Capture the cell that displays the provided text and extract its (X, Y) central coordinate. 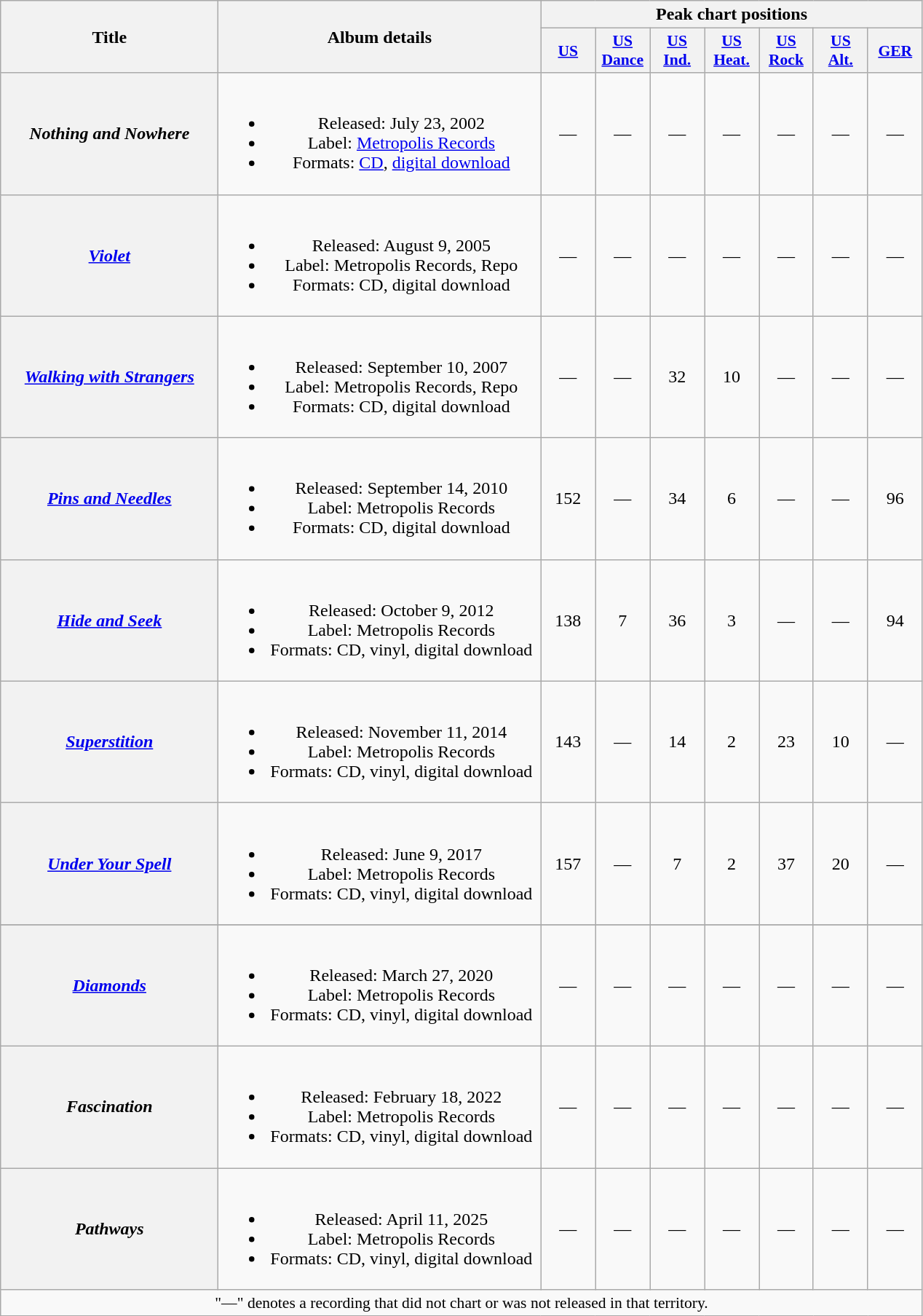
Hide and Seek (109, 620)
Album details (380, 36)
3 (732, 620)
Fascination (109, 1107)
Released: July 23, 2002Label: Metropolis RecordsFormats: CD, digital download (380, 134)
Released: August 9, 2005Label: Metropolis Records, RepoFormats: CD, digital download (380, 255)
Title (109, 36)
Released: April 11, 2025Label: Metropolis RecordsFormats: CD, vinyl, digital download (380, 1229)
36 (677, 620)
Diamonds (109, 985)
143 (568, 741)
Released: February 18, 2022Label: Metropolis RecordsFormats: CD, vinyl, digital download (380, 1107)
USInd. (677, 51)
Violet (109, 255)
138 (568, 620)
"—" denotes a recording that did not chart or was not released in that territory. (461, 1303)
Released: September 14, 2010Label: Metropolis RecordsFormats: CD, digital download (380, 498)
US (568, 51)
USHeat. (732, 51)
Released: June 9, 2017Label: Metropolis RecordsFormats: CD, vinyl, digital download (380, 864)
Pins and Needles (109, 498)
Peak chart positions (732, 15)
Released: March 27, 2020Label: Metropolis RecordsFormats: CD, vinyl, digital download (380, 985)
Under Your Spell (109, 864)
USDance (623, 51)
Pathways (109, 1229)
96 (895, 498)
Superstition (109, 741)
6 (732, 498)
34 (677, 498)
US Rock (786, 51)
Nothing and Nowhere (109, 134)
US Alt. (840, 51)
GER (895, 51)
32 (677, 377)
37 (786, 864)
Walking with Strangers (109, 377)
Released: November 11, 2014Label: Metropolis RecordsFormats: CD, vinyl, digital download (380, 741)
152 (568, 498)
20 (840, 864)
Released: October 9, 2012Label: Metropolis RecordsFormats: CD, vinyl, digital download (380, 620)
14 (677, 741)
Released: September 10, 2007Label: Metropolis Records, RepoFormats: CD, digital download (380, 377)
157 (568, 864)
94 (895, 620)
23 (786, 741)
